Capture the cell that displays the provided text and extract its [X, Y] central coordinate. 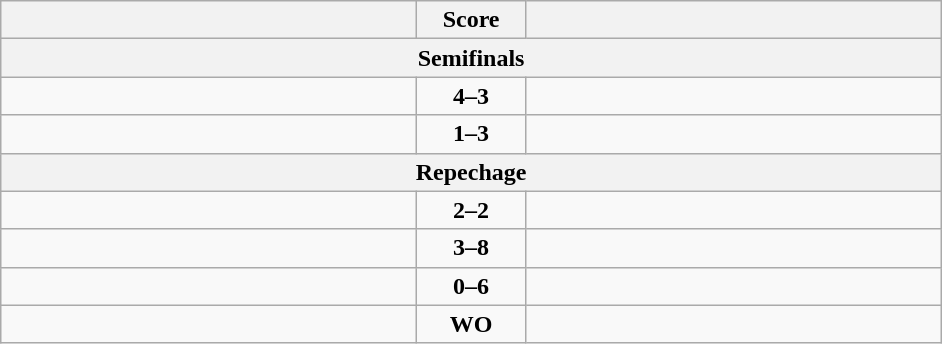
Semifinals [472, 58]
3–8 [472, 248]
1–3 [472, 134]
4–3 [472, 96]
Score [472, 20]
2–2 [472, 210]
WO [472, 324]
Repechage [472, 172]
0–6 [472, 286]
